From the cell containing the given text, extract its center point as [x, y] coordinate. 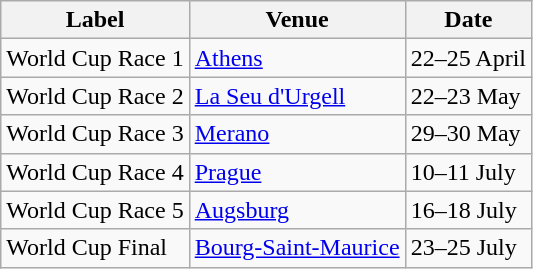
Merano [297, 134]
Label [95, 20]
23–25 July [468, 248]
Bourg-Saint-Maurice [297, 248]
Venue [297, 20]
La Seu d'Urgell [297, 96]
Augsburg [297, 210]
Athens [297, 58]
22–23 May [468, 96]
10–11 July [468, 172]
World Cup Final [95, 248]
World Cup Race 5 [95, 210]
Prague [297, 172]
Date [468, 20]
22–25 April [468, 58]
World Cup Race 3 [95, 134]
29–30 May [468, 134]
16–18 July [468, 210]
World Cup Race 4 [95, 172]
World Cup Race 1 [95, 58]
World Cup Race 2 [95, 96]
